Return the [x, y] coordinate for the center point of the cell that contains the specified text.  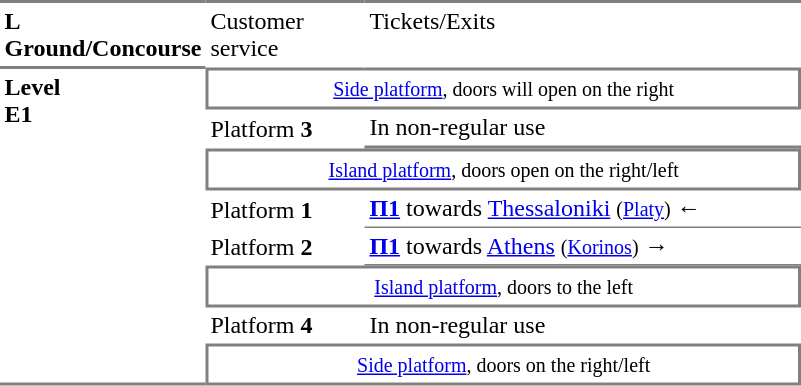
Platform 3 [286, 130]
Customer service [286, 34]
Platform 4 [286, 326]
Π1 towards Athens (Korinos) → [583, 247]
Π1 towards Thessaloniki (Platy) ← [583, 209]
Tickets/Exits [583, 34]
LGround/Concourse [103, 34]
LevelΕ1 [103, 227]
Platform 1 [286, 209]
Platform 2 [286, 247]
